Locate the cell with the specified text and output its (x, y) center coordinate. 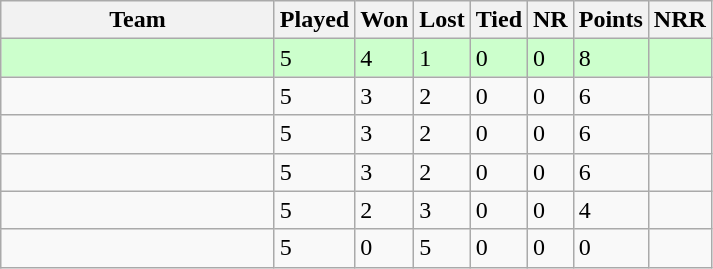
NR (551, 20)
NRR (680, 20)
Tied (498, 20)
Team (138, 20)
1 (442, 58)
8 (610, 58)
Played (314, 20)
Points (610, 20)
Lost (442, 20)
Won (384, 20)
